Provide the [x, y] coordinate of the cell's center where the given text is located.  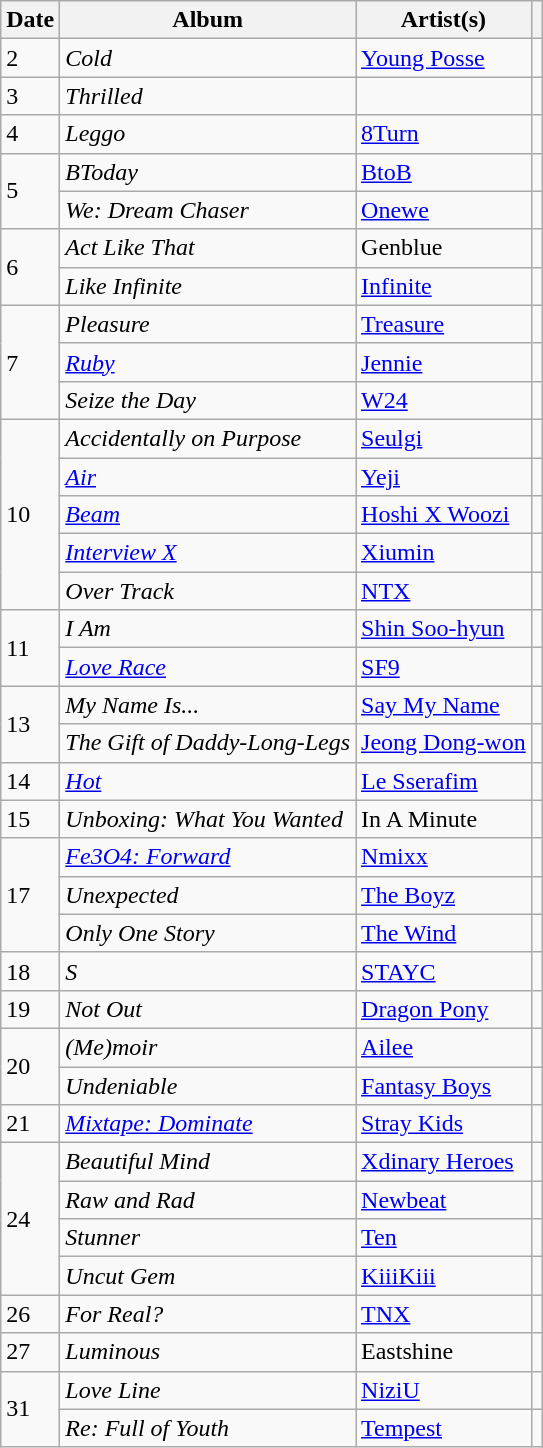
7 [30, 362]
We: Dream Chaser [208, 210]
Over Track [208, 591]
Only One Story [208, 933]
24 [30, 1219]
The Wind [444, 933]
I Am [208, 629]
17 [30, 895]
15 [30, 819]
Eastshine [444, 1352]
Xdinary Heroes [444, 1162]
4 [30, 134]
Interview X [208, 553]
Genblue [444, 248]
In A Minute [444, 819]
Raw and Rad [208, 1200]
10 [30, 514]
5 [30, 191]
Ten [444, 1238]
BtoB [444, 172]
Hot [208, 781]
Uncut Gem [208, 1276]
For Real? [208, 1314]
Ailee [444, 1047]
Infinite [444, 286]
Tempest [444, 1428]
Luminous [208, 1352]
Onewe [444, 210]
My Name Is... [208, 705]
Cold [208, 58]
Hoshi X Woozi [444, 515]
20 [30, 1066]
Ruby [208, 362]
W24 [444, 400]
(Me)moir [208, 1047]
Mixtape: Dominate [208, 1124]
Fe3O4: Forward [208, 857]
Stunner [208, 1238]
Artist(s) [444, 20]
TNX [444, 1314]
2 [30, 58]
Treasure [444, 324]
26 [30, 1314]
KiiiKiii [444, 1276]
27 [30, 1352]
Love Race [208, 667]
Album [208, 20]
Air [208, 477]
3 [30, 96]
13 [30, 724]
Jeong Dong-won [444, 743]
21 [30, 1124]
Newbeat [444, 1200]
Say My Name [444, 705]
19 [30, 1009]
Not Out [208, 1009]
Stray Kids [444, 1124]
Like Infinite [208, 286]
STAYC [444, 971]
Shin Soo-hyun [444, 629]
Nmixx [444, 857]
Unboxing: What You Wanted [208, 819]
Pleasure [208, 324]
Beautiful Mind [208, 1162]
Dragon Pony [444, 1009]
Le Sserafim [444, 781]
Jennie [444, 362]
14 [30, 781]
6 [30, 267]
NTX [444, 591]
Love Line [208, 1390]
Seulgi [444, 438]
Leggo [208, 134]
Date [30, 20]
Young Posse [444, 58]
S [208, 971]
Xiumin [444, 553]
Act Like That [208, 248]
NiziU [444, 1390]
Re: Full of Youth [208, 1428]
Undeniable [208, 1085]
The Gift of Daddy-Long-Legs [208, 743]
Fantasy Boys [444, 1085]
Accidentally on Purpose [208, 438]
SF9 [444, 667]
Thrilled [208, 96]
Beam [208, 515]
11 [30, 648]
The Boyz [444, 895]
18 [30, 971]
Seize the Day [208, 400]
Unexpected [208, 895]
8Turn [444, 134]
31 [30, 1409]
BToday [208, 172]
Yeji [444, 477]
